Identify which cell holds the provided text, then report its [X, Y] central coordinate. 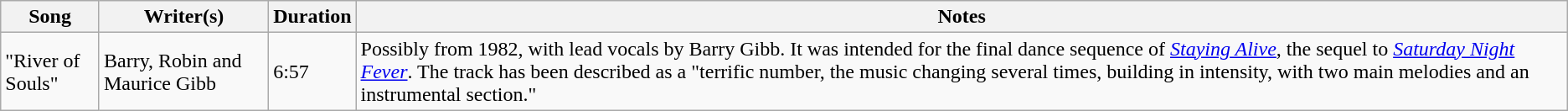
6:57 [312, 71]
Notes [962, 17]
Writer(s) [183, 17]
Barry, Robin and Maurice Gibb [183, 71]
Duration [312, 17]
"River of Souls" [50, 71]
Song [50, 17]
